Detect which cell encompasses the target text, then output its (X, Y) center coordinate. 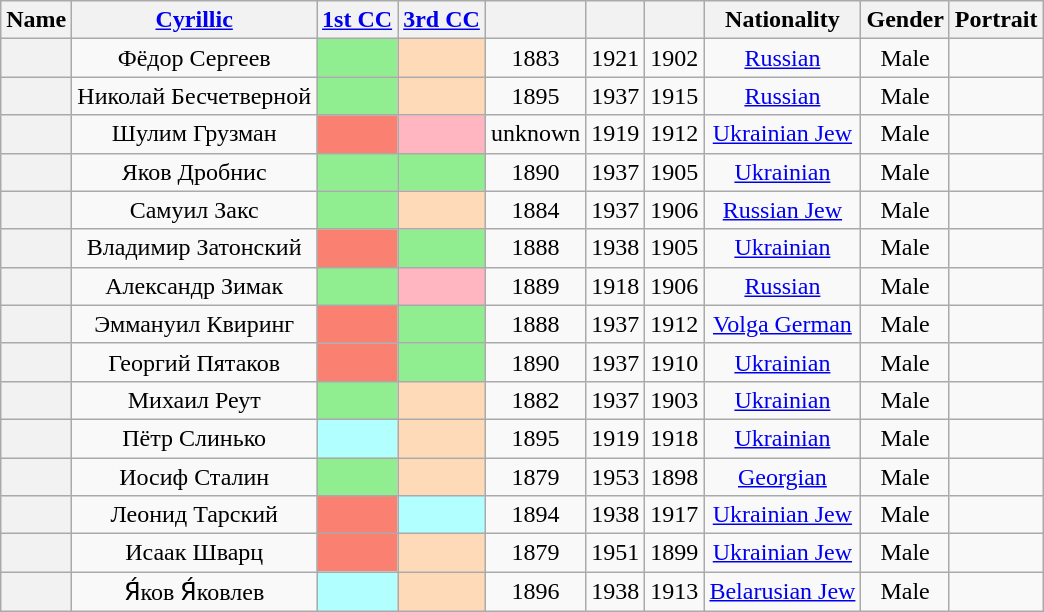
Portrait (996, 20)
1915 (674, 96)
1896 (535, 592)
Russian Jew (782, 210)
Belarusian Jew (782, 592)
Name (36, 20)
unknown (535, 134)
Исаак Шварц (194, 553)
Николай Бесчетверной (194, 96)
Nationality (782, 20)
Cyrillic (194, 20)
Георгий Пятаков (194, 362)
Самуил Закс (194, 210)
Фёдор Сергеев (194, 58)
1917 (674, 515)
Я́ков Я́ковлев (194, 592)
1913 (674, 592)
1889 (535, 286)
1894 (535, 515)
1883 (535, 58)
Яков Дробнис (194, 172)
Пётр Слинько (194, 438)
Gender (905, 20)
Georgian (782, 477)
Александр Зимак (194, 286)
1st CC (358, 20)
1921 (616, 58)
1910 (674, 362)
1951 (616, 553)
1899 (674, 553)
Volga German (782, 324)
3rd CC (442, 20)
1898 (674, 477)
Владимир Затонский (194, 248)
1902 (674, 58)
1882 (535, 400)
Михаил Реут (194, 400)
Шулим Грузман (194, 134)
1903 (674, 400)
Эммануил Квиринг (194, 324)
Леонид Тарский (194, 515)
Иосиф Сталин (194, 477)
1953 (616, 477)
1884 (535, 210)
